Return the (X, Y) coordinate for the center point of the cell that contains the specified text.  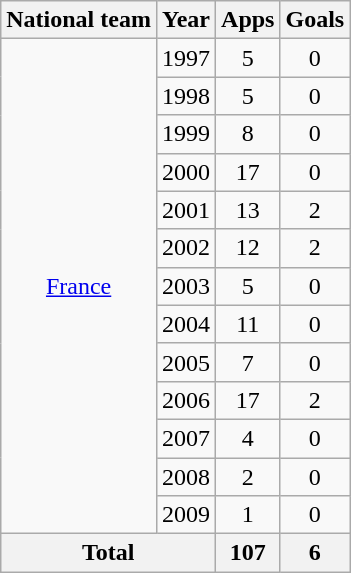
2007 (186, 438)
2006 (186, 400)
2004 (186, 324)
National team (79, 20)
2003 (186, 286)
Goals (315, 20)
2001 (186, 210)
Total (108, 553)
4 (248, 438)
2008 (186, 477)
8 (248, 134)
2009 (186, 515)
107 (248, 553)
2000 (186, 172)
2005 (186, 362)
12 (248, 248)
7 (248, 362)
2002 (186, 248)
Year (186, 20)
11 (248, 324)
1999 (186, 134)
1998 (186, 96)
6 (315, 553)
13 (248, 210)
Apps (248, 20)
1997 (186, 58)
1 (248, 515)
France (79, 286)
